Find where the given text appears and provide that cell's center as (x, y) coordinate. 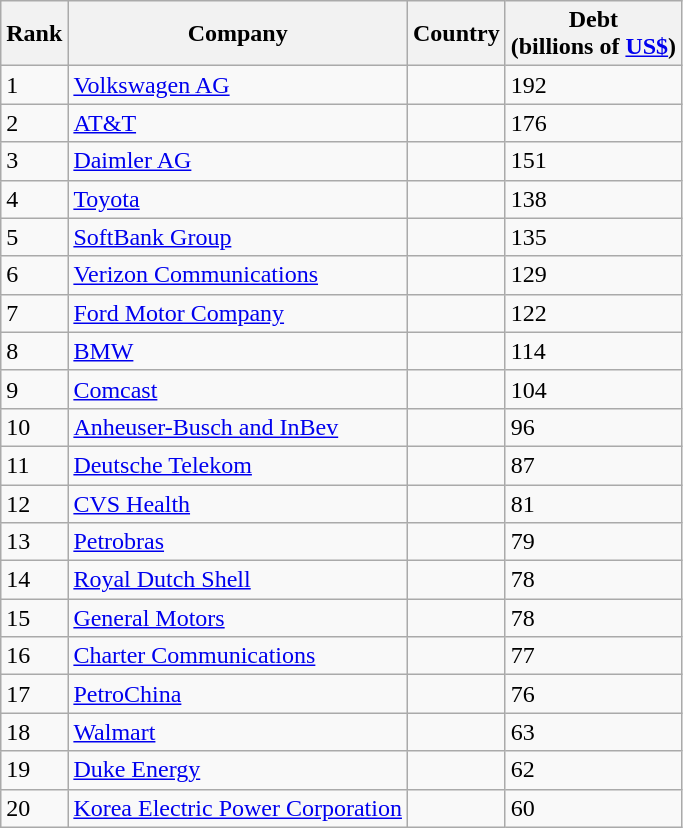
Anheuser-Busch and InBev (238, 427)
81 (593, 503)
12 (34, 503)
18 (34, 732)
CVS Health (238, 503)
Company (238, 34)
79 (593, 542)
4 (34, 199)
176 (593, 123)
Debt (billions of US$) (593, 34)
114 (593, 351)
8 (34, 351)
10 (34, 427)
14 (34, 580)
1 (34, 85)
16 (34, 656)
15 (34, 618)
SoftBank Group (238, 237)
2 (34, 123)
Comcast (238, 389)
Country (456, 34)
77 (593, 656)
129 (593, 275)
192 (593, 85)
11 (34, 465)
5 (34, 237)
General Motors (238, 618)
PetroChina (238, 694)
Korea Electric Power Corporation (238, 808)
96 (593, 427)
135 (593, 237)
76 (593, 694)
6 (34, 275)
3 (34, 161)
Volkswagen AG (238, 85)
19 (34, 770)
Daimler AG (238, 161)
63 (593, 732)
Royal Dutch Shell (238, 580)
Charter Communications (238, 656)
Petrobras (238, 542)
AT&T (238, 123)
Ford Motor Company (238, 313)
Deutsche Telekom (238, 465)
BMW (238, 351)
Walmart (238, 732)
122 (593, 313)
Rank (34, 34)
151 (593, 161)
87 (593, 465)
17 (34, 694)
138 (593, 199)
Verizon Communications (238, 275)
Duke Energy (238, 770)
60 (593, 808)
62 (593, 770)
104 (593, 389)
13 (34, 542)
20 (34, 808)
Toyota (238, 199)
7 (34, 313)
9 (34, 389)
